From the cell containing the given text, extract its center point as [X, Y] coordinate. 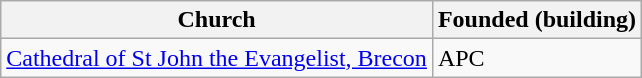
Cathedral of St John the Evangelist, Brecon [217, 58]
Founded (building) [536, 20]
Church [217, 20]
APC [536, 58]
